Determine the [x, y] coordinate at the center of the cell enclosing the given text.  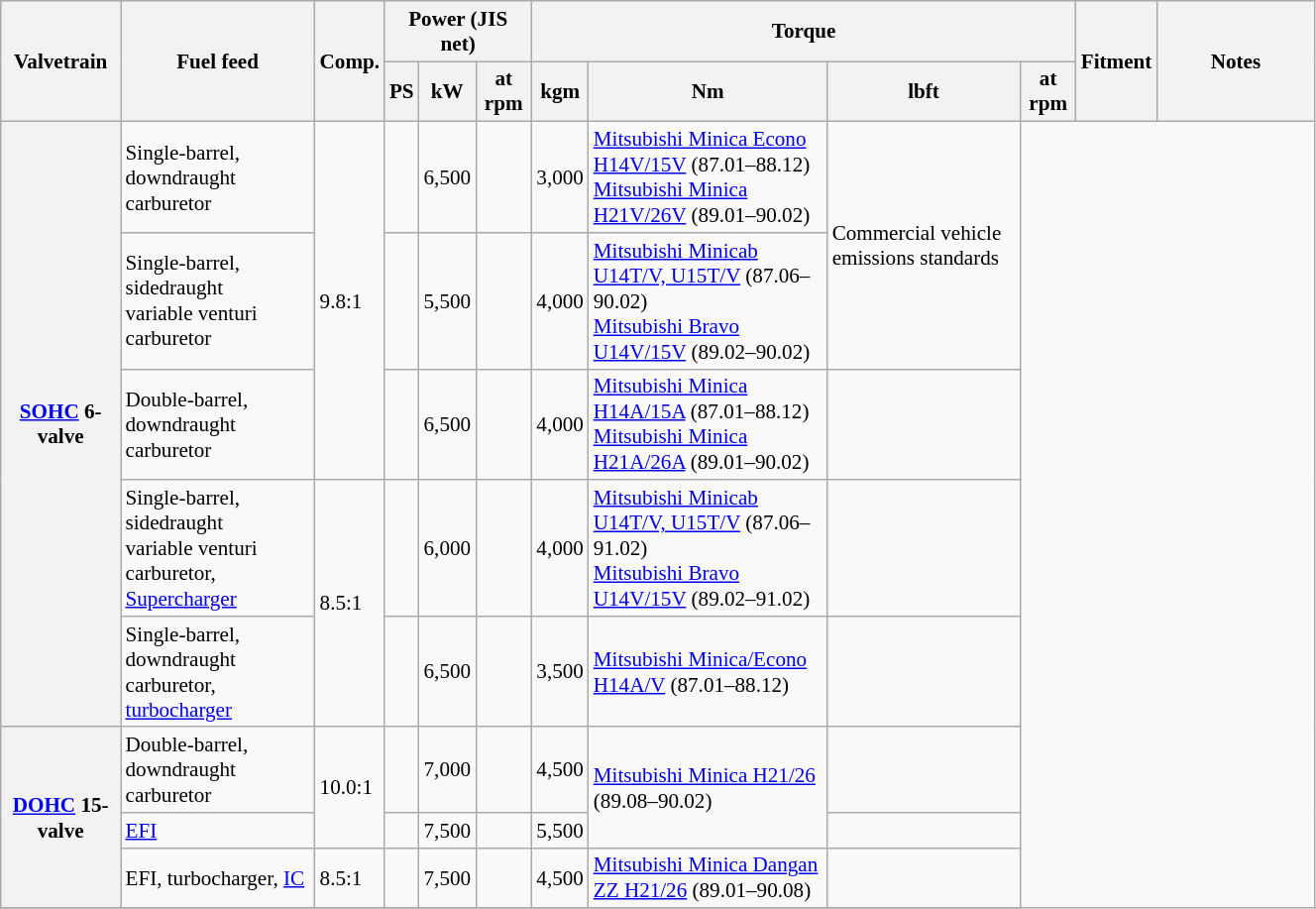
Mitsubishi Minicab U14T/V, U15T/V (87.06–90.02)Mitsubishi Bravo U14V/15V (89.02–90.02) [708, 301]
Mitsubishi Minica H21/26 (89.08–90.02) [708, 787]
EFI, turbocharger, IC [218, 878]
Double-barrel, downdraught carburetor [218, 769]
Torque [803, 32]
Single-barrel, downdraughtcarburetor [218, 177]
Fitment [1117, 61]
10.0:1 [350, 787]
Commercial vehicle emissions standards [924, 246]
6,000 [448, 547]
Single-barrel, sidedraughtvariable venturi carburetor,Supercharger [218, 547]
Double-barrel, downdraughtcarburetor [218, 424]
Mitsubishi Minica Econo H14V/15V (87.01–88.12)Mitsubishi Minica H21V/26V (89.01–90.02) [708, 177]
Nm [708, 91]
7,000 [448, 769]
Mitsubishi Minica/Econo H14A/V (87.01–88.12) [708, 671]
lbft [924, 91]
Mitsubishi Minica H14A/15A (87.01–88.12)Mitsubishi Minica H21A/26A (89.01–90.02) [708, 424]
Valvetrain [61, 61]
kW [448, 91]
Comp. [350, 61]
Fuel feed [218, 61]
SOHC 6-valve [61, 424]
Notes [1235, 61]
DOHC 15-valve [61, 817]
3,500 [559, 671]
kgm [559, 91]
Single-barrel, downdraughtcarburetor, turbocharger [218, 671]
PS [402, 91]
9.8:1 [350, 301]
Power (JIS net) [458, 32]
Mitsubishi Minicab U14T/V, U15T/V (87.06–91.02)Mitsubishi Bravo U14V/15V (89.02–91.02) [708, 547]
EFI [218, 831]
Single-barrel, sidedraughtvariable venturi carburetor [218, 301]
3,000 [559, 177]
Mitsubishi Minica Dangan ZZ H21/26 (89.01–90.08) [708, 878]
